For the text-containing cell, return its midpoint in (x, y) coordinate format. 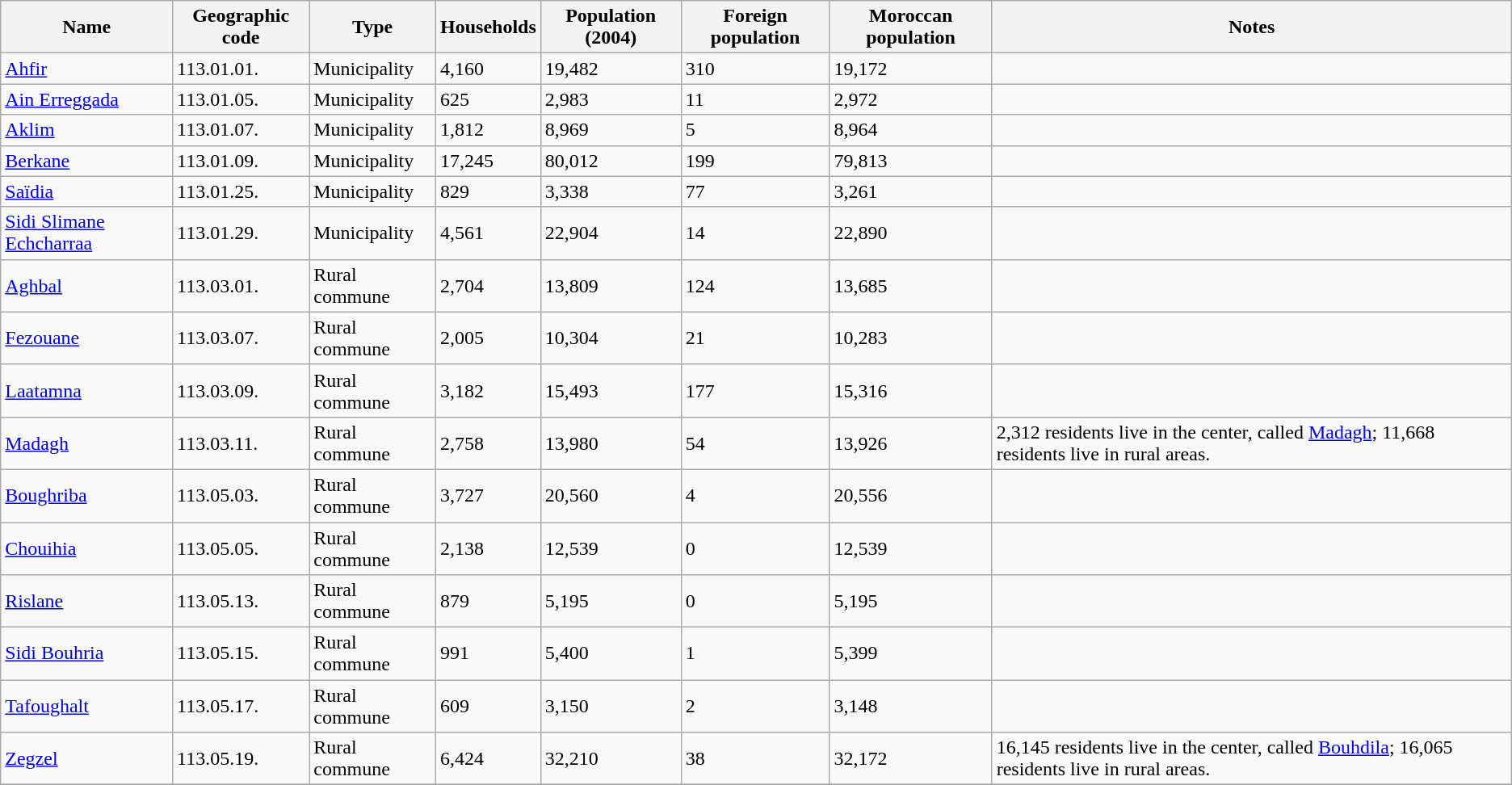
21 (755, 338)
2,312 residents live in the center, called Madagh; 11,668 residents live in rural areas. (1252, 443)
Population (2004) (611, 27)
20,556 (911, 496)
13,685 (911, 286)
Tafoughalt (87, 706)
Geographic code (241, 27)
20,560 (611, 496)
10,304 (611, 338)
2,138 (489, 548)
3,148 (911, 706)
113.01.29. (241, 233)
17,245 (489, 161)
2,758 (489, 443)
113.01.07. (241, 130)
15,493 (611, 391)
15,316 (911, 391)
113.05.13. (241, 601)
2,972 (911, 99)
Saïdia (87, 191)
13,809 (611, 286)
Ain Erreggada (87, 99)
80,012 (611, 161)
829 (489, 191)
Boughriba (87, 496)
124 (755, 286)
3,261 (911, 191)
8,969 (611, 130)
113.05.03. (241, 496)
Sidi Slimane Echcharraa (87, 233)
Madagh (87, 443)
2,005 (489, 338)
3,150 (611, 706)
22,904 (611, 233)
Sidi Bouhria (87, 654)
991 (489, 654)
14 (755, 233)
113.03.09. (241, 391)
Chouihia (87, 548)
77 (755, 191)
Rislane (87, 601)
6,424 (489, 759)
Aklim (87, 130)
5,399 (911, 654)
5,400 (611, 654)
Moroccan population (911, 27)
113.01.09. (241, 161)
113.01.01. (241, 69)
113.03.11. (241, 443)
79,813 (911, 161)
54 (755, 443)
Laatamna (87, 391)
Foreign population (755, 27)
2 (755, 706)
Fezouane (87, 338)
32,210 (611, 759)
Notes (1252, 27)
13,926 (911, 443)
113.03.07. (241, 338)
16,145 residents live in the center, called Bouhdila; 16,065 residents live in rural areas. (1252, 759)
38 (755, 759)
113.05.17. (241, 706)
1,812 (489, 130)
11 (755, 99)
113.01.25. (241, 191)
3,338 (611, 191)
113.05.19. (241, 759)
4,561 (489, 233)
Name (87, 27)
Aghbal (87, 286)
113.05.05. (241, 548)
32,172 (911, 759)
2,983 (611, 99)
10,283 (911, 338)
22,890 (911, 233)
5 (755, 130)
4,160 (489, 69)
113.01.05. (241, 99)
19,172 (911, 69)
2,704 (489, 286)
879 (489, 601)
113.05.15. (241, 654)
13,980 (611, 443)
3,182 (489, 391)
Type (373, 27)
Zegzel (87, 759)
8,964 (911, 130)
Ahfir (87, 69)
Berkane (87, 161)
177 (755, 391)
4 (755, 496)
609 (489, 706)
199 (755, 161)
3,727 (489, 496)
113.03.01. (241, 286)
1 (755, 654)
Households (489, 27)
19,482 (611, 69)
310 (755, 69)
625 (489, 99)
